Return [X, Y] of the center of cell containing provided text 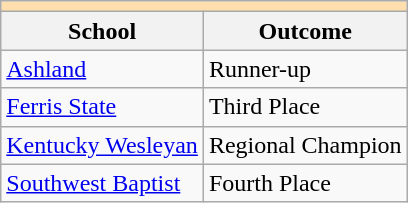
Southwest Baptist [102, 183]
Runner-up [305, 69]
Fourth Place [305, 183]
Ferris State [102, 107]
School [102, 31]
Kentucky Wesleyan [102, 145]
Ashland [102, 69]
Regional Champion [305, 145]
Third Place [305, 107]
Outcome [305, 31]
